Identify which cell holds the provided text, then report its (X, Y) central coordinate. 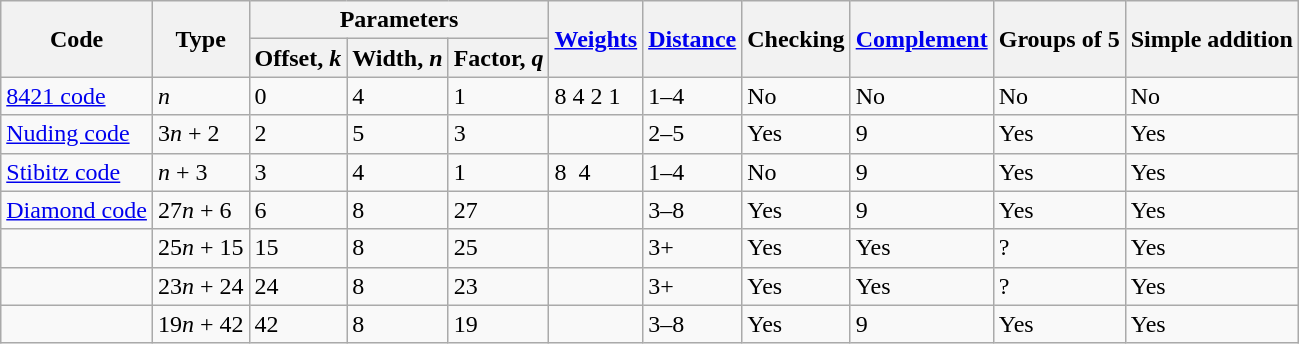
2–5 (692, 134)
Factor, q (498, 58)
15 (298, 248)
Offset, k (298, 58)
Nuding code (77, 134)
27n + 6 (200, 210)
23 (498, 286)
Distance (692, 39)
8421 code (77, 96)
25 (498, 248)
Stibitz code (77, 172)
n (200, 96)
23n + 24 (200, 286)
25n + 15 (200, 248)
24 (298, 286)
n + 3 (200, 172)
Complement (922, 39)
27 (498, 210)
Checking (796, 39)
0 (298, 96)
Type (200, 39)
8 4 2 1 (596, 96)
19n + 42 (200, 324)
19 (498, 324)
2 (298, 134)
Width, n (398, 58)
Groups of 5 (1059, 39)
42 (298, 324)
6 (298, 210)
Code (77, 39)
8 4 (596, 172)
Simple addition (1212, 39)
Parameters (399, 20)
Weights (596, 39)
5 (398, 134)
3n + 2 (200, 134)
Diamond code (77, 210)
